Pinpoint the cell where the given text exists, returning its [X, Y] midpoint coordinate. 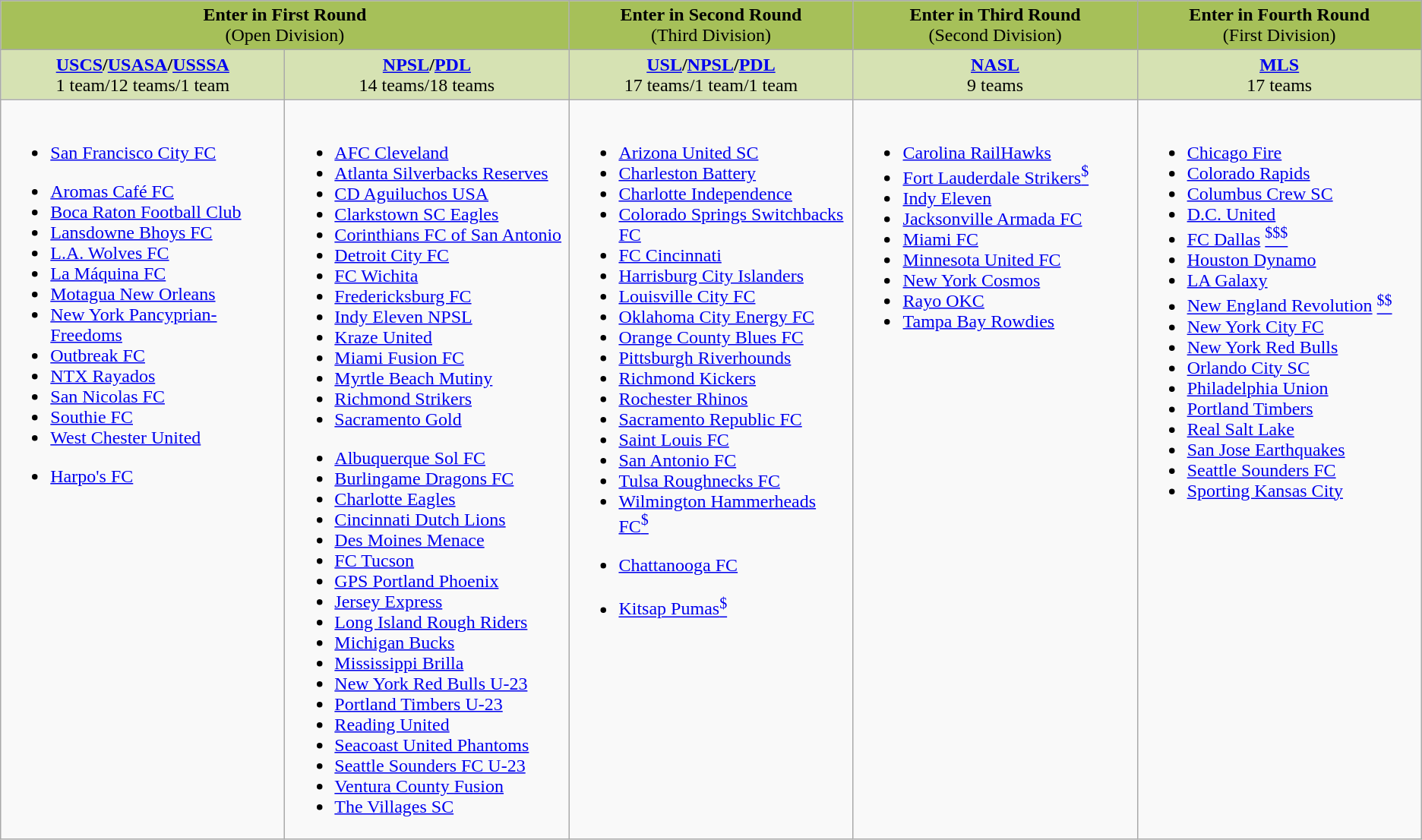
USCS/USASA/USSSA1 team/12 teams/1 team [143, 74]
Enter in Second Round (Third Division) [711, 26]
MLS 17 teams [1279, 74]
Enter in Third Round (Second Division) [995, 26]
NASL9 teams [995, 74]
Enter in Fourth Round (First Division) [1279, 26]
NPSL/PDL14 teams/18 teams [427, 74]
Carolina RailHawksFort Lauderdale Strikers$Indy ElevenJacksonville Armada FCMiami FCMinnesota United FCNew York CosmosRayo OKCTampa Bay Rowdies [995, 469]
USL/NPSL/PDL17 teams/1 team/1 team [711, 74]
Enter in First Round (Open Division) [285, 26]
